Pinpoint the cell where the given text exists, returning its [X, Y] midpoint coordinate. 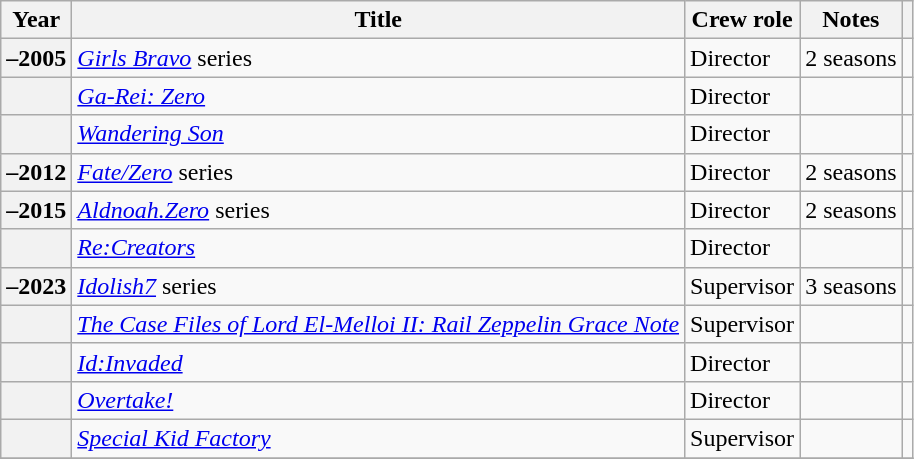
Year [36, 20]
Notes [851, 20]
Idolish7 series [378, 286]
Aldnoah.Zero series [378, 210]
Re:Creators [378, 248]
3 seasons [851, 286]
Overtake! [378, 400]
Special Kid Factory [378, 438]
Title [378, 20]
–2005 [36, 58]
Id:Invaded [378, 362]
The Case Files of Lord El-Melloi II: Rail Zeppelin Grace Note [378, 324]
Ga-Rei: Zero [378, 96]
–2012 [36, 172]
Crew role [742, 20]
–2015 [36, 210]
–2023 [36, 286]
Girls Bravo series [378, 58]
Fate/Zero series [378, 172]
Wandering Son [378, 134]
